Extract the (x, y) coordinate from the center of the cell holding the provided text.  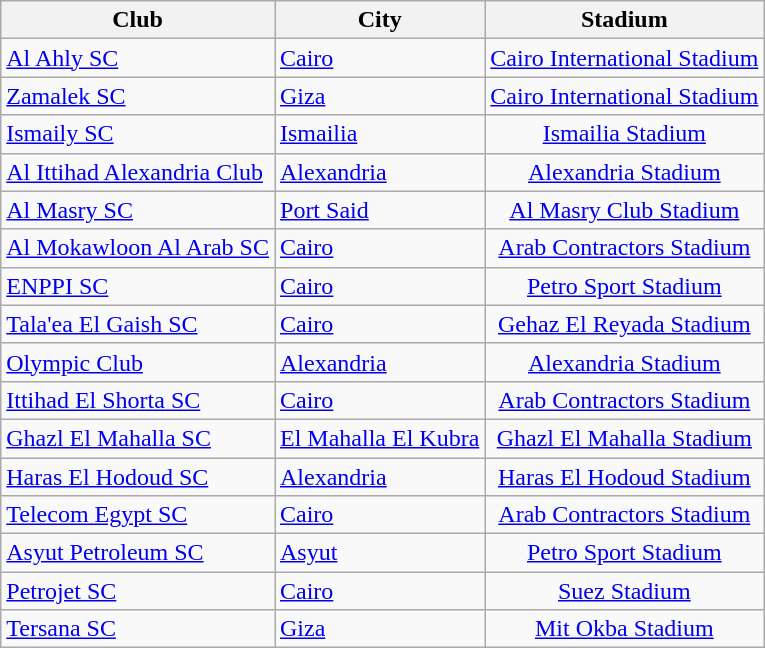
Gehaz El Reyada Stadium (624, 324)
El Mahalla El Kubra (379, 438)
Port Said (379, 210)
Haras El Hodoud Stadium (624, 477)
Tala'ea El Gaish SC (138, 324)
Ismailia (379, 134)
Stadium (624, 20)
Al Mokawloon Al Arab SC (138, 248)
Al Ittihad Alexandria Club (138, 172)
Suez Stadium (624, 591)
Al Masry Club Stadium (624, 210)
Haras El Hodoud SC (138, 477)
Ghazl El Mahalla Stadium (624, 438)
Al Ahly SC (138, 58)
Ismaily SC (138, 134)
Olympic Club (138, 362)
Telecom Egypt SC (138, 515)
Zamalek SC (138, 96)
Club (138, 20)
ENPPI SC (138, 286)
City (379, 20)
Asyut (379, 553)
Petrojet SC (138, 591)
Ghazl El Mahalla SC (138, 438)
Ittihad El Shorta SC (138, 400)
Tersana SC (138, 629)
Ismailia Stadium (624, 134)
Mit Okba Stadium (624, 629)
Asyut Petroleum SC (138, 553)
Al Masry SC (138, 210)
